Return the (X, Y) coordinate for the center point of the cell that contains the specified text.  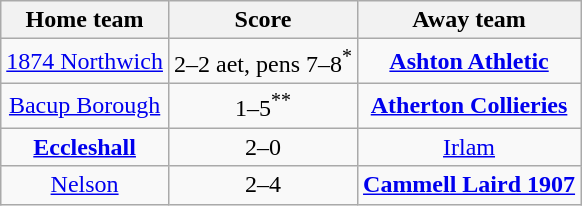
Bacup Borough (85, 106)
Atherton Collieries (470, 106)
Away team (470, 20)
Eccleshall (85, 147)
Home team (85, 20)
2–0 (262, 147)
2–2 aet, pens 7–8* (262, 62)
Ashton Athletic (470, 62)
1–5** (262, 106)
Irlam (470, 147)
Cammell Laird 1907 (470, 185)
1874 Northwich (85, 62)
2–4 (262, 185)
Score (262, 20)
Nelson (85, 185)
